Pinpoint the cell where the given text exists, returning its [X, Y] midpoint coordinate. 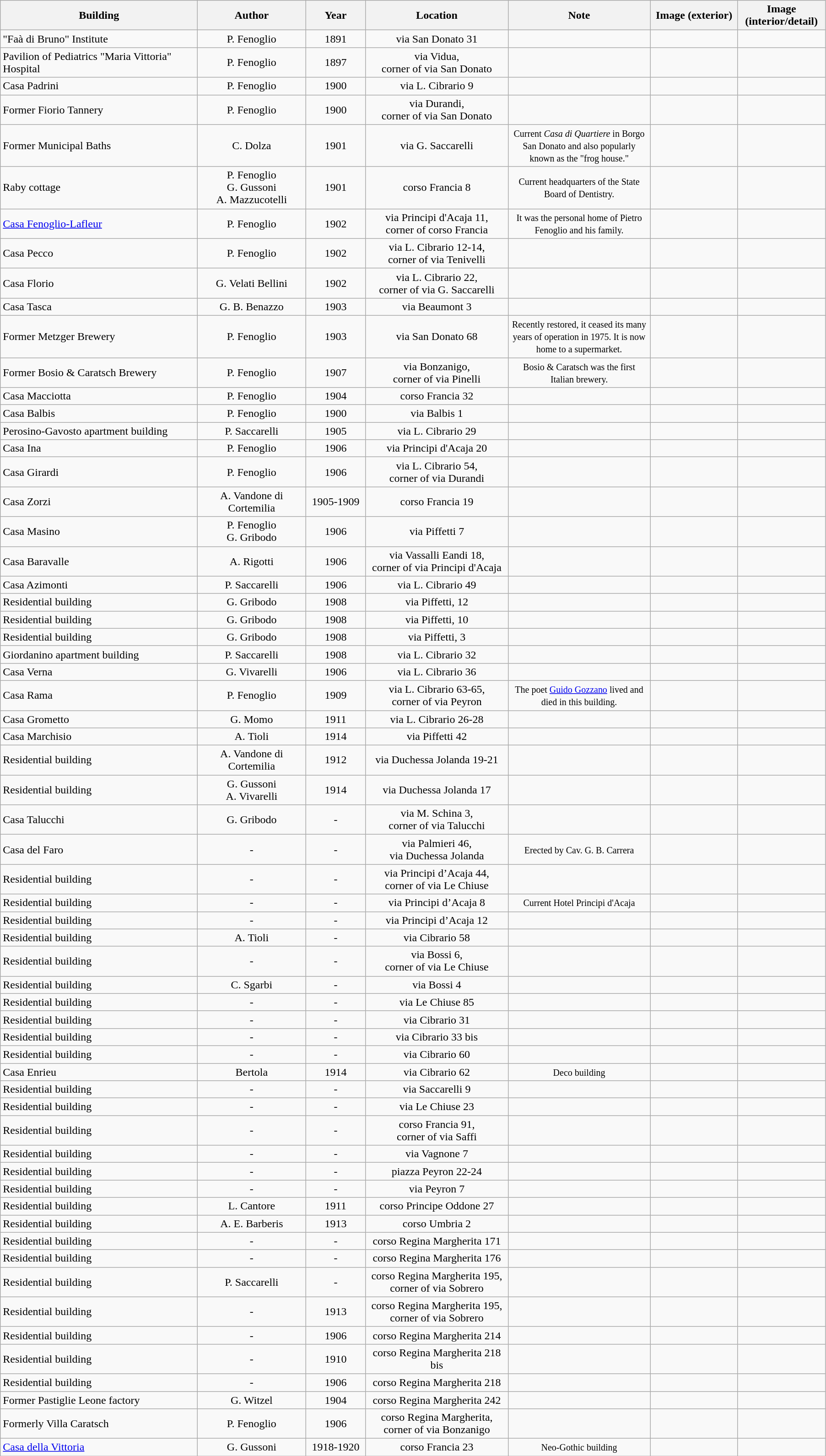
"Faà di Bruno" Institute [99, 39]
via Balbis 1 [437, 414]
via Cibrario 58 [437, 938]
Formerly Villa Caratsch [99, 1424]
corso Regina Margherita 171 [437, 1241]
1897 [336, 62]
G. Gussoni [252, 1447]
1918-1920 [336, 1447]
Casa Macciotta [99, 396]
via Vidua,corner of via San Donato [437, 62]
via L. Cibrario 12-14,corner of via Tenivelli [437, 253]
Current headquarters of the State Board of Dentistry. [579, 188]
Casa del Faro [99, 849]
corso Regina Margherita,corner of via Bonzanigo [437, 1424]
corso Principe Oddone 27 [437, 1206]
via Piffetti, 3 [437, 637]
Casa Pecco [99, 253]
via San Donato 68 [437, 336]
via Vassalli Eandi 18,corner of via Principi d'Acaja [437, 561]
via Cibrario 60 [437, 1054]
G. B. Benazzo [252, 307]
corso Regina Margherita 176 [437, 1258]
Casa Grometto [99, 719]
Erected by Cav. G. B. Carrera [579, 849]
Casa Fenoglio-Lafleur [99, 223]
G. Velati Bellini [252, 283]
via L. Cibrario 29 [437, 431]
A. Rigotti [252, 561]
Image (exterior) [694, 16]
via Piffetti, 12 [437, 602]
Image (interior/detail) [782, 16]
The poet Guido Gozzano lived and died in this building. [579, 696]
Current Hotel Principi d'Acaja [579, 903]
Casa Marchisio [99, 737]
Bertola [252, 1072]
Pavilion of Pediatrics "Maria Vittoria" Hospital [99, 62]
via Durandi,corner of via San Donato [437, 110]
via G. Saccarelli [437, 146]
It was the personal home of Pietro Fenoglio and his family. [579, 223]
corso Francia 19 [437, 502]
Casa della Vittoria [99, 1447]
Casa Balbis [99, 414]
Casa Ina [99, 448]
via Duchessa Jolanda 17 [437, 790]
Casa Verna [99, 672]
Casa Florio [99, 283]
G. Momo [252, 719]
corso Francia 91,corner of via Saffi [437, 1130]
via Peyron 7 [437, 1189]
Casa Baravalle [99, 561]
via Principi d’Acaja 8 [437, 903]
via Le Chiuse 85 [437, 1002]
P. Fenoglio G. Gribodo [252, 532]
1907 [336, 372]
Former Pastiglie Leone factory [99, 1400]
Casa Padrini [99, 86]
via Bossi 6,corner of via Le Chiuse [437, 961]
via L. Cibrario 49 [437, 585]
Former Metzger Brewery [99, 336]
corso Francia 23 [437, 1447]
Giordanino apartment building [99, 654]
G. Vivarelli [252, 672]
via Cibrario 33 bis [437, 1037]
Casa Enrieu [99, 1072]
Casa Masino [99, 532]
corso Regina Margherita 242 [437, 1400]
via Principi d’Acaja 12 [437, 920]
via Principi d’Acaja 44,corner of via Le Chiuse [437, 879]
corso Francia 8 [437, 188]
via Principi d'Acaja 11,corner of corso Francia [437, 223]
via Saccarelli 9 [437, 1089]
G. Gussoni A. Vivarelli [252, 790]
via L. Cibrario 54,corner of via Durandi [437, 472]
via Le Chiuse 23 [437, 1107]
via Principi d'Acaja 20 [437, 448]
Recently restored, it ceased its many years of operation in 1975. It is now home to a supermarket. [579, 336]
P. Fenoglio G. GussoniA. Mazzucotelli [252, 188]
L. Cantore [252, 1206]
Year [336, 16]
corso Regina Margherita 214 [437, 1335]
Bosio & Caratsch was the first Italian brewery. [579, 372]
Former Bosio & Caratsch Brewery [99, 372]
1905 [336, 431]
via Piffetti 42 [437, 737]
Author [252, 16]
1909 [336, 696]
Former Fiorio Tannery [99, 110]
Perosino-Gavosto apartment building [99, 431]
corso Francia 32 [437, 396]
via Vagnone 7 [437, 1154]
via Bossi 4 [437, 985]
via L. Cibrario 36 [437, 672]
Raby cottage [99, 188]
1912 [336, 760]
via Cibrario 31 [437, 1019]
C. Dolza [252, 146]
Casa Talucchi [99, 820]
Current Casa di Quartiere in Borgo San Donato and also popularly known as the "frog house." [579, 146]
G. Witzel [252, 1400]
via San Donato 31 [437, 39]
corso Regina Margherita 218 bis [437, 1359]
corso Umbria 2 [437, 1224]
Casa Zorzi [99, 502]
via Palmieri 46,via Duchessa Jolanda [437, 849]
Casa Rama [99, 696]
via L. Cibrario 9 [437, 86]
corso Regina Margherita 218 [437, 1382]
A. E. Barberis [252, 1224]
via Piffetti 7 [437, 532]
Neo-Gothic building [579, 1447]
piazza Peyron 22-24 [437, 1171]
via Duchessa Jolanda 19-21 [437, 760]
Location [437, 16]
via L. Cibrario 63-65,corner of via Peyron [437, 696]
1891 [336, 39]
1910 [336, 1359]
Deco building [579, 1072]
via Bonzanigo,corner of via Pinelli [437, 372]
via M. Schina 3,corner of via Talucchi [437, 820]
via Beaumont 3 [437, 307]
Casa Azimonti [99, 585]
via Cibrario 62 [437, 1072]
via L. Cibrario 32 [437, 654]
C. Sgarbi [252, 985]
Building [99, 16]
Former Municipal Baths [99, 146]
Note [579, 16]
Casa Girardi [99, 472]
1905-1909 [336, 502]
via L. Cibrario 26-28 [437, 719]
via Piffetti, 10 [437, 620]
Casa Tasca [99, 307]
via L. Cibrario 22,corner of via G. Saccarelli [437, 283]
